Return the [x, y] coordinate for the center point of the cell that contains the specified text.  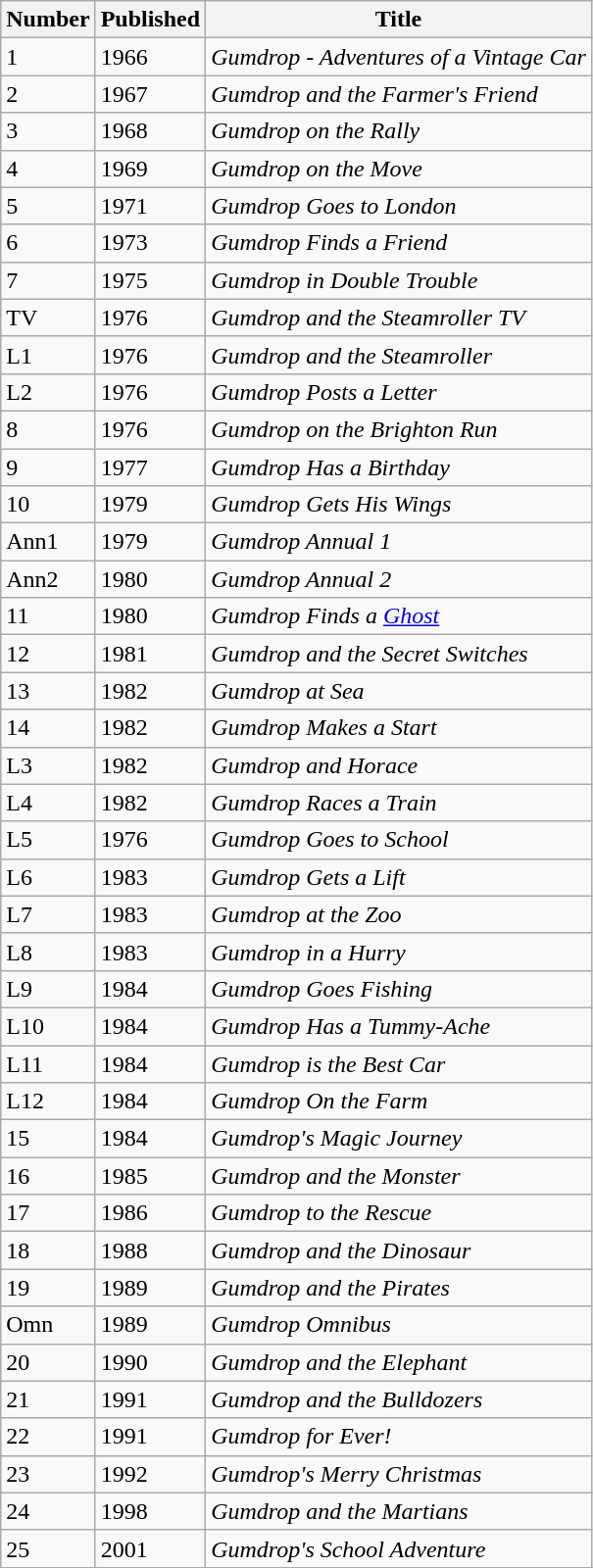
Gumdrop in a Hurry [399, 952]
12 [48, 654]
7 [48, 280]
1 [48, 57]
1971 [150, 206]
1967 [150, 94]
Gumdrop at Sea [399, 691]
Gumdrop at the Zoo [399, 914]
1981 [150, 654]
L12 [48, 1102]
L8 [48, 952]
Number [48, 20]
Gumdrop Gets His Wings [399, 505]
Gumdrop and the Martians [399, 1511]
1988 [150, 1250]
8 [48, 429]
Gumdrop and the Secret Switches [399, 654]
Gumdrop on the Rally [399, 131]
18 [48, 1250]
24 [48, 1511]
Gumdrop Annual 2 [399, 579]
Gumdrop Has a Tummy-Ache [399, 1026]
Ann2 [48, 579]
Gumdrop Has a Birthday [399, 467]
Gumdrop Goes to School [399, 840]
Gumdrop and the Bulldozers [399, 1399]
L11 [48, 1063]
11 [48, 616]
Gumdrop for Ever! [399, 1437]
L6 [48, 877]
1986 [150, 1213]
Omn [48, 1325]
2 [48, 94]
3 [48, 131]
25 [48, 1548]
17 [48, 1213]
20 [48, 1362]
Gumdrop in Double Trouble [399, 280]
1985 [150, 1176]
1977 [150, 467]
10 [48, 505]
L3 [48, 765]
Gumdrop on the Move [399, 169]
1969 [150, 169]
Gumdrop to the Rescue [399, 1213]
Gumdrop and the Farmer's Friend [399, 94]
1998 [150, 1511]
16 [48, 1176]
Gumdrop's School Adventure [399, 1548]
Gumdrop and the Steamroller TV [399, 318]
1966 [150, 57]
23 [48, 1474]
Title [399, 20]
Gumdrop Goes Fishing [399, 989]
Gumdrop Races a Train [399, 803]
13 [48, 691]
TV [48, 318]
22 [48, 1437]
Gumdrop and the Monster [399, 1176]
Gumdrop Posts a Letter [399, 392]
14 [48, 728]
21 [48, 1399]
1990 [150, 1362]
L4 [48, 803]
Published [150, 20]
L10 [48, 1026]
19 [48, 1288]
L2 [48, 392]
4 [48, 169]
Gumdrop's Merry Christmas [399, 1474]
Ann1 [48, 542]
15 [48, 1139]
Gumdrop's Magic Journey [399, 1139]
L7 [48, 914]
Gumdrop Makes a Start [399, 728]
1968 [150, 131]
1973 [150, 243]
1975 [150, 280]
Gumdrop On the Farm [399, 1102]
L5 [48, 840]
Gumdrop Goes to London [399, 206]
Gumdrop and Horace [399, 765]
1992 [150, 1474]
Gumdrop is the Best Car [399, 1063]
L9 [48, 989]
Gumdrop Omnibus [399, 1325]
Gumdrop and the Steamroller [399, 355]
L1 [48, 355]
9 [48, 467]
5 [48, 206]
Gumdrop Gets a Lift [399, 877]
2001 [150, 1548]
Gumdrop Annual 1 [399, 542]
Gumdrop on the Brighton Run [399, 429]
Gumdrop - Adventures of a Vintage Car [399, 57]
Gumdrop Finds a Friend [399, 243]
6 [48, 243]
Gumdrop and the Elephant [399, 1362]
Gumdrop and the Pirates [399, 1288]
Gumdrop Finds a Ghost [399, 616]
Gumdrop and the Dinosaur [399, 1250]
